Determine the [X, Y] coordinate at the center of the cell enclosing the given text.  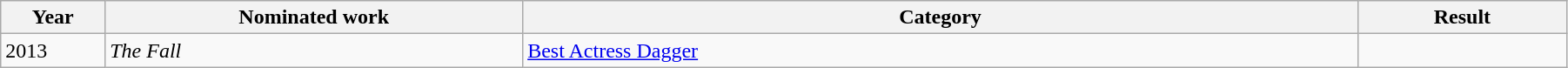
2013 [53, 51]
Category [941, 17]
Best Actress Dagger [941, 51]
The Fall [314, 51]
Year [53, 17]
Result [1462, 17]
Nominated work [314, 17]
